Extract the (X, Y) coordinate from the center of the cell holding the provided text.  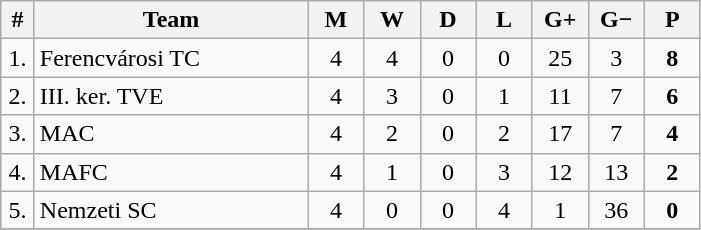
D (448, 20)
W (392, 20)
L (504, 20)
M (336, 20)
P (672, 20)
8 (672, 58)
Team (171, 20)
III. ker. TVE (171, 96)
1. (18, 58)
6 (672, 96)
11 (560, 96)
MAFC (171, 172)
12 (560, 172)
2. (18, 96)
# (18, 20)
36 (616, 210)
25 (560, 58)
Ferencvárosi TC (171, 58)
MAC (171, 134)
5. (18, 210)
G+ (560, 20)
17 (560, 134)
3. (18, 134)
13 (616, 172)
4. (18, 172)
G− (616, 20)
Nemzeti SC (171, 210)
